Determine the (X, Y) coordinate at the center of the cell enclosing the given text.  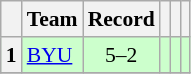
Team (52, 19)
BYU (52, 55)
1 (12, 55)
Record (122, 19)
5–2 (122, 55)
